Output the (X, Y) coordinate of the center of the cell containing the given text.  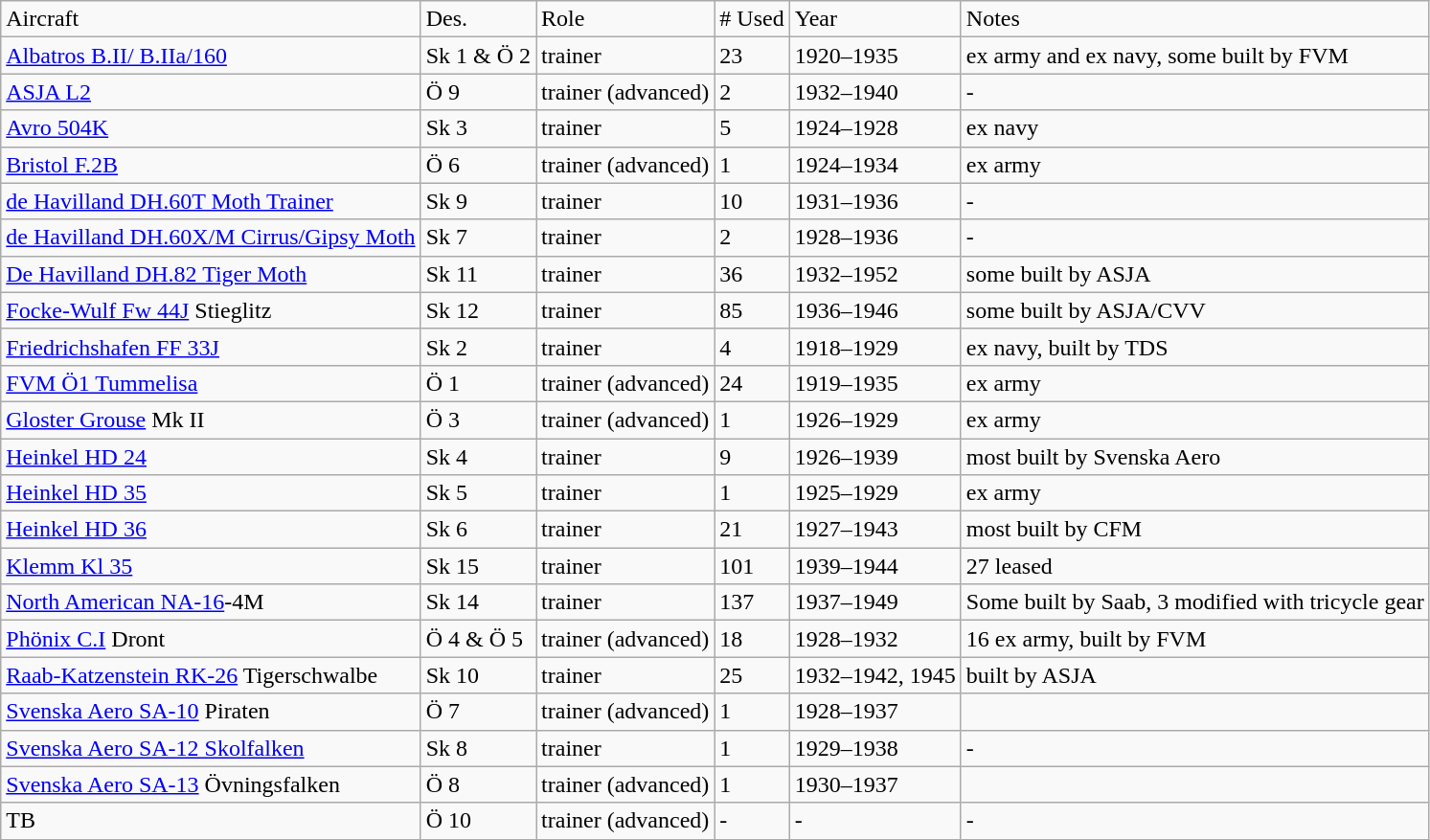
ASJA L2 (211, 92)
1936–1946 (875, 310)
1930–1937 (875, 784)
27 leased (1195, 566)
Sk 1 & Ö 2 (478, 56)
Year (875, 19)
Avro 504K (211, 128)
1927–1943 (875, 530)
Sk 7 (478, 238)
1932–1952 (875, 274)
Ö 9 (478, 92)
85 (752, 310)
1925–1929 (875, 493)
1929–1938 (875, 748)
137 (752, 602)
Ö 4 & Ö 5 (478, 639)
Sk 3 (478, 128)
Klemm Kl 35 (211, 566)
Sk 10 (478, 675)
1918–1929 (875, 347)
1924–1934 (875, 165)
de Havilland DH.60X/M Cirrus/Gipsy Moth (211, 238)
Svenska Aero SA-10 Piraten (211, 712)
36 (752, 274)
Ö 3 (478, 420)
1928–1932 (875, 639)
1931–1936 (875, 201)
Sk 14 (478, 602)
16 ex army, built by FVM (1195, 639)
TB (211, 821)
ex navy, built by TDS (1195, 347)
4 (752, 347)
de Havilland DH.60T Moth Trainer (211, 201)
FVM Ö1 Tummelisa (211, 383)
Ö 1 (478, 383)
De Havilland DH.82 Tiger Moth (211, 274)
Heinkel HD 24 (211, 457)
21 (752, 530)
1937–1949 (875, 602)
North American NA-16-4M (211, 602)
1932–1942, 1945 (875, 675)
Focke-Wulf Fw 44J Stieglitz (211, 310)
ex army and ex navy, some built by FVM (1195, 56)
101 (752, 566)
Ö 10 (478, 821)
# Used (752, 19)
5 (752, 128)
1926–1939 (875, 457)
1920–1935 (875, 56)
Sk 5 (478, 493)
Phönix C.I Dront (211, 639)
25 (752, 675)
9 (752, 457)
Aircraft (211, 19)
some built by ASJA/CVV (1195, 310)
Gloster Grouse Mk II (211, 420)
1919–1935 (875, 383)
Ö 6 (478, 165)
23 (752, 56)
Sk 11 (478, 274)
24 (752, 383)
Raab-Katzenstein RK-26 Tigerschwalbe (211, 675)
Role (625, 19)
Des. (478, 19)
Svenska Aero SA-12 Skolfalken (211, 748)
Sk 8 (478, 748)
Ö 8 (478, 784)
Some built by Saab, 3 modified with tricycle gear (1195, 602)
1924–1928 (875, 128)
Friedrichshafen FF 33J (211, 347)
Ö 7 (478, 712)
built by ASJA (1195, 675)
most built by CFM (1195, 530)
most built by Svenska Aero (1195, 457)
Sk 4 (478, 457)
Sk 12 (478, 310)
18 (752, 639)
Heinkel HD 35 (211, 493)
1926–1929 (875, 420)
1928–1936 (875, 238)
1932–1940 (875, 92)
Albatros B.II/ B.IIa/160 (211, 56)
10 (752, 201)
Heinkel HD 36 (211, 530)
Sk 9 (478, 201)
Bristol F.2B (211, 165)
ex navy (1195, 128)
1939–1944 (875, 566)
some built by ASJA (1195, 274)
Notes (1195, 19)
Sk 15 (478, 566)
Sk 2 (478, 347)
Svenska Aero SA-13 Övningsfalken (211, 784)
Sk 6 (478, 530)
1928–1937 (875, 712)
